Pinpoint the cell where the given text exists, returning its [x, y] midpoint coordinate. 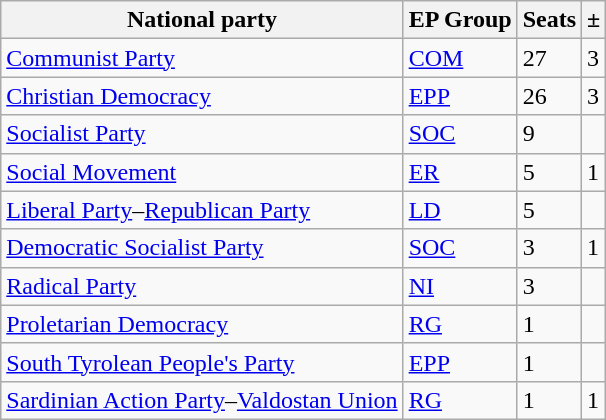
Social Movement [202, 172]
NI [460, 286]
Democratic Socialist Party [202, 248]
National party [202, 20]
Communist Party [202, 58]
Sardinian Action Party–Valdostan Union [202, 400]
± [594, 20]
26 [549, 96]
Seats [549, 20]
27 [549, 58]
COM [460, 58]
ER [460, 172]
Christian Democracy [202, 96]
Socialist Party [202, 134]
9 [549, 134]
EP Group [460, 20]
South Tyrolean People's Party [202, 362]
Proletarian Democracy [202, 324]
LD [460, 210]
Liberal Party–Republican Party [202, 210]
Radical Party [202, 286]
